Return the [x, y] coordinate for the center point of the cell that contains the specified text.  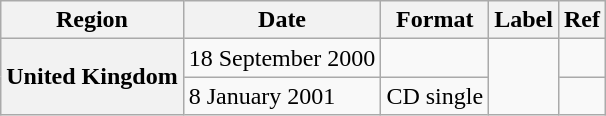
Ref [582, 20]
Label [524, 20]
United Kingdom [92, 77]
CD single [435, 96]
18 September 2000 [282, 58]
8 January 2001 [282, 96]
Region [92, 20]
Format [435, 20]
Date [282, 20]
